Locate the cell with the specified text and output its [x, y] center coordinate. 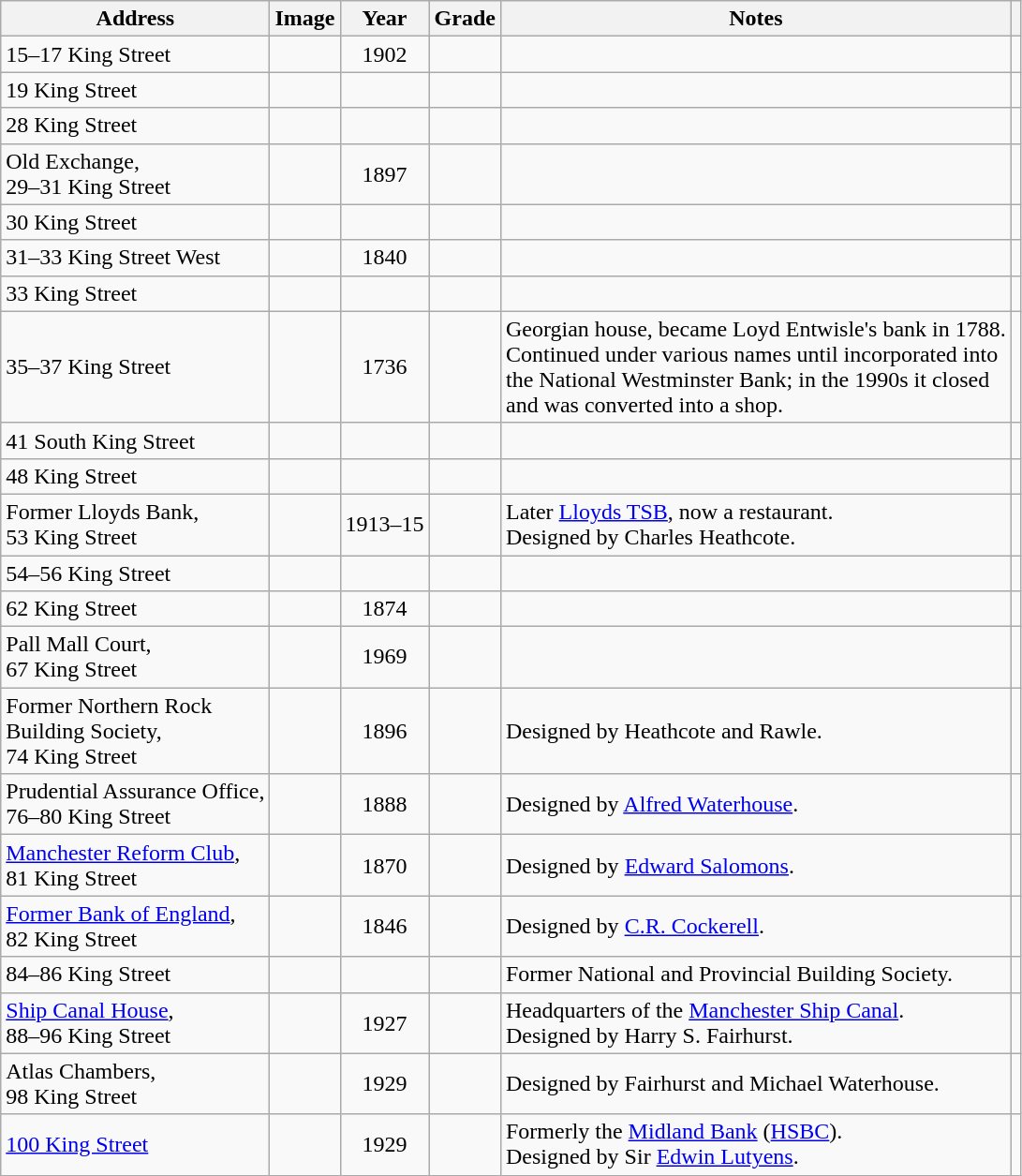
33 King Street [135, 293]
Formerly the Midland Bank (HSBC).Designed by Sir Edwin Lutyens. [755, 1145]
54–56 King Street [135, 573]
1927 [384, 1023]
Former National and Provincial Building Society. [755, 975]
Prudential Assurance Office,76–80 King Street [135, 804]
Designed by Fairhurst and Michael Waterhouse. [755, 1083]
1896 [384, 731]
28 King Street [135, 126]
Designed by C.R. Cockerell. [755, 926]
Former Lloyds Bank,53 King Street [135, 525]
19 King Street [135, 90]
Former Bank of England,82 King Street [135, 926]
1874 [384, 609]
62 King Street [135, 609]
41 South King Street [135, 440]
1897 [384, 174]
Year [384, 19]
Designed by Heathcote and Rawle. [755, 731]
Address [135, 19]
Later Lloyds TSB, now a restaurant.Designed by Charles Heathcote. [755, 525]
Manchester Reform Club,81 King Street [135, 866]
Headquarters of the Manchester Ship Canal.Designed by Harry S. Fairhurst. [755, 1023]
31–33 King Street West [135, 258]
1736 [384, 367]
35–37 King Street [135, 367]
Atlas Chambers,98 King Street [135, 1083]
100 King Street [135, 1145]
1969 [384, 658]
1902 [384, 54]
48 King Street [135, 476]
1840 [384, 258]
15–17 King Street [135, 54]
Old Exchange,29–31 King Street [135, 174]
Designed by Edward Salomons. [755, 866]
Notes [755, 19]
Former Northern RockBuilding Society,74 King Street [135, 731]
1846 [384, 926]
Pall Mall Court,67 King Street [135, 658]
84–86 King Street [135, 975]
Designed by Alfred Waterhouse. [755, 804]
Image [305, 19]
30 King Street [135, 222]
1888 [384, 804]
Grade [465, 19]
1870 [384, 866]
Ship Canal House,88–96 King Street [135, 1023]
1913–15 [384, 525]
